Extract the (X, Y) coordinate from the center of the cell holding the provided text.  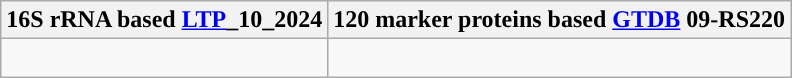
120 marker proteins based GTDB 09-RS220 (560, 20)
16S rRNA based LTP_10_2024 (164, 20)
